Output the [x, y] coordinate of the center of the cell containing the given text.  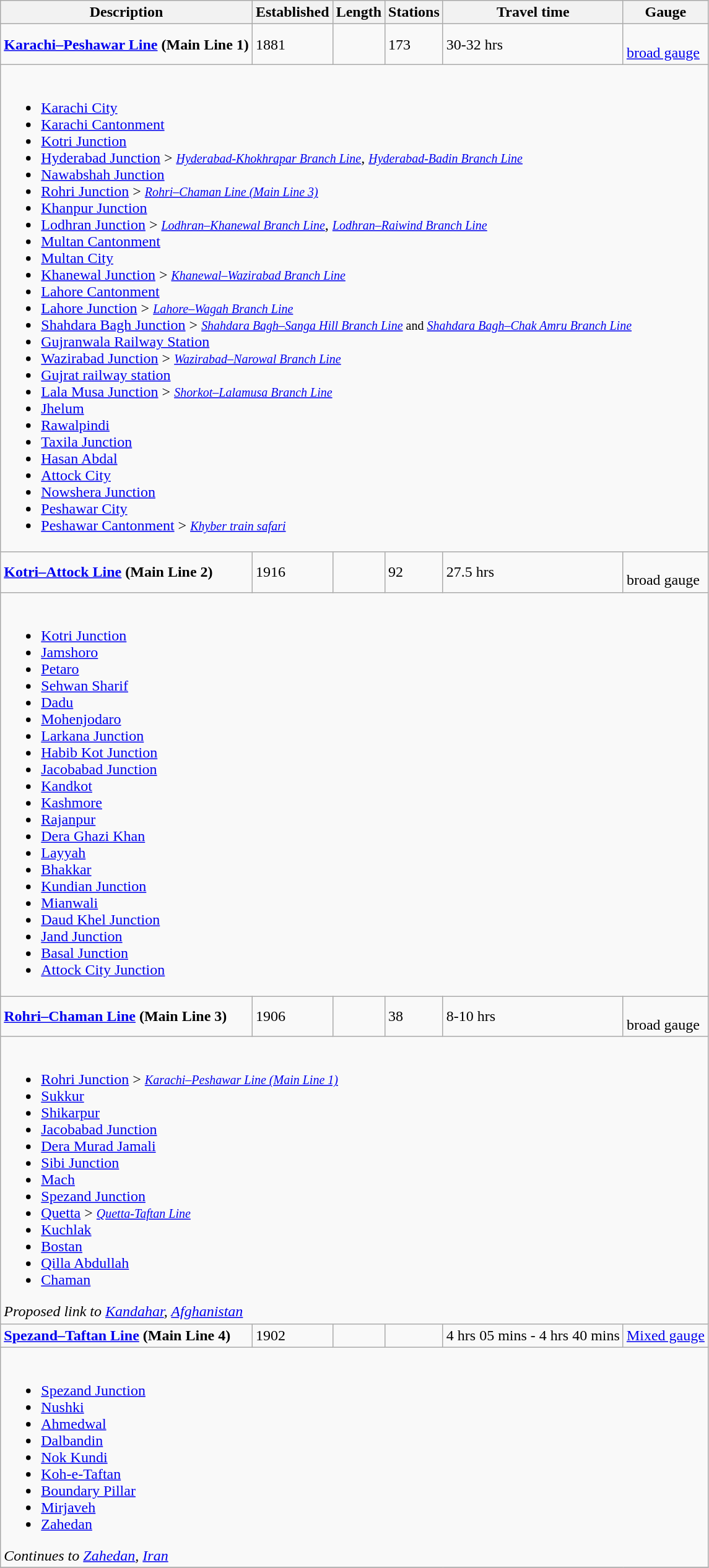
Kotri–Attock Line (Main Line 2) [126, 572]
4 hrs 05 mins - 4 hrs 40 mins [533, 1335]
8-10 hrs [533, 1016]
Spezand JunctionNushkiAhmedwalDalbandinNok KundiKoh-e-TaftanBoundary PillarMirjavehZahedan Continues to Zahedan, Iran [354, 1457]
92 [414, 572]
Length [359, 12]
Gauge [665, 12]
173 [414, 45]
Travel time [533, 12]
Spezand–Taftan Line (Main Line 4) [126, 1335]
38 [414, 1016]
1881 [292, 45]
1916 [292, 572]
Stations [414, 12]
Description [126, 12]
27.5 hrs [533, 572]
Mixed gauge [665, 1335]
Rohri–Chaman Line (Main Line 3) [126, 1016]
30-32 hrs [533, 45]
1902 [292, 1335]
1906 [292, 1016]
Established [292, 12]
Karachi–Peshawar Line (Main Line 1) [126, 45]
